Search for the cell housing the specified text and yield its (x, y) center coordinate. 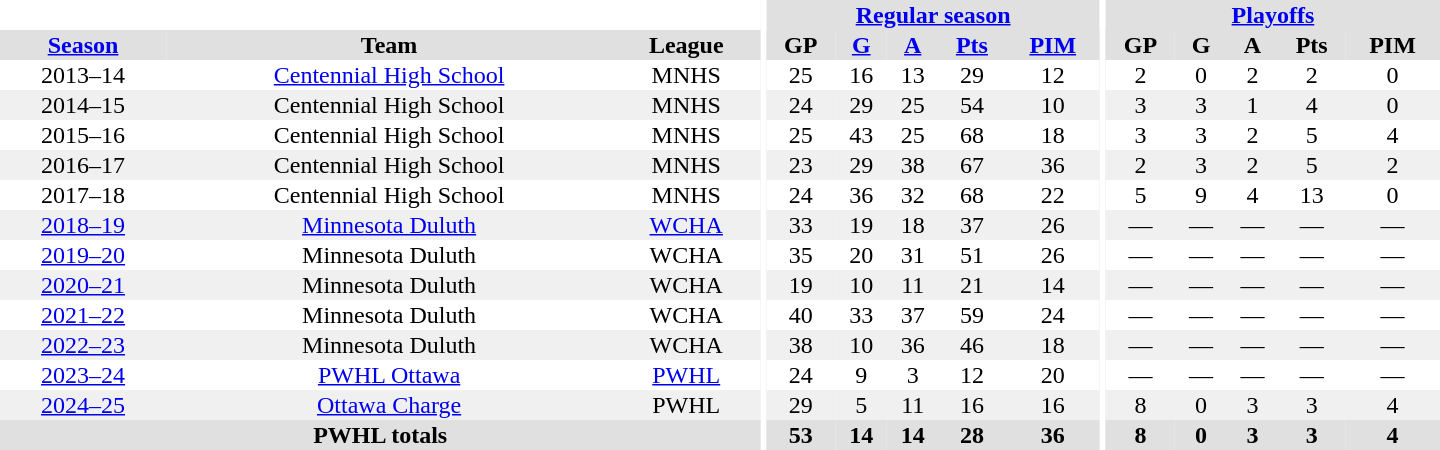
PWHL Ottawa (389, 375)
35 (800, 255)
Playoffs (1273, 15)
League (686, 45)
2020–21 (83, 285)
28 (972, 435)
2021–22 (83, 315)
54 (972, 105)
2014–15 (83, 105)
31 (913, 255)
46 (972, 345)
Regular season (933, 15)
2019–20 (83, 255)
40 (800, 315)
1 (1253, 105)
51 (972, 255)
2015–16 (83, 135)
2016–17 (83, 165)
2017–18 (83, 195)
21 (972, 285)
2013–14 (83, 75)
Ottawa Charge (389, 405)
59 (972, 315)
23 (800, 165)
53 (800, 435)
43 (861, 135)
32 (913, 195)
2024–25 (83, 405)
67 (972, 165)
Season (83, 45)
22 (1052, 195)
Team (389, 45)
2023–24 (83, 375)
2018–19 (83, 225)
2022–23 (83, 345)
PWHL totals (380, 435)
